Find where the given text appears and provide that cell's center as [X, Y] coordinate. 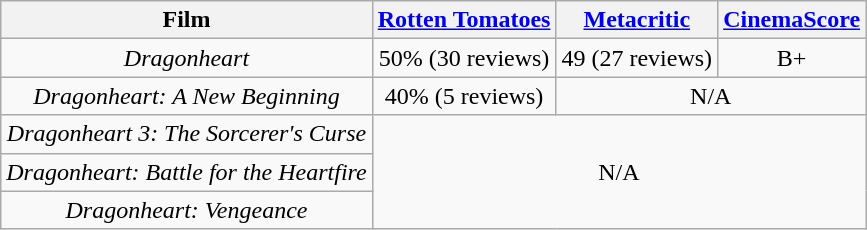
Dragonheart: Battle for the Heartfire [186, 172]
Dragonheart [186, 58]
CinemaScore [792, 20]
Metacritic [637, 20]
Film [186, 20]
49 (27 reviews) [637, 58]
Dragonheart 3: The Sorcerer's Curse [186, 134]
50% (30 reviews) [464, 58]
Dragonheart: A New Beginning [186, 96]
B+ [792, 58]
Rotten Tomatoes [464, 20]
Dragonheart: Vengeance [186, 210]
40% (5 reviews) [464, 96]
